Output the (X, Y) coordinate of the center of the cell containing the given text.  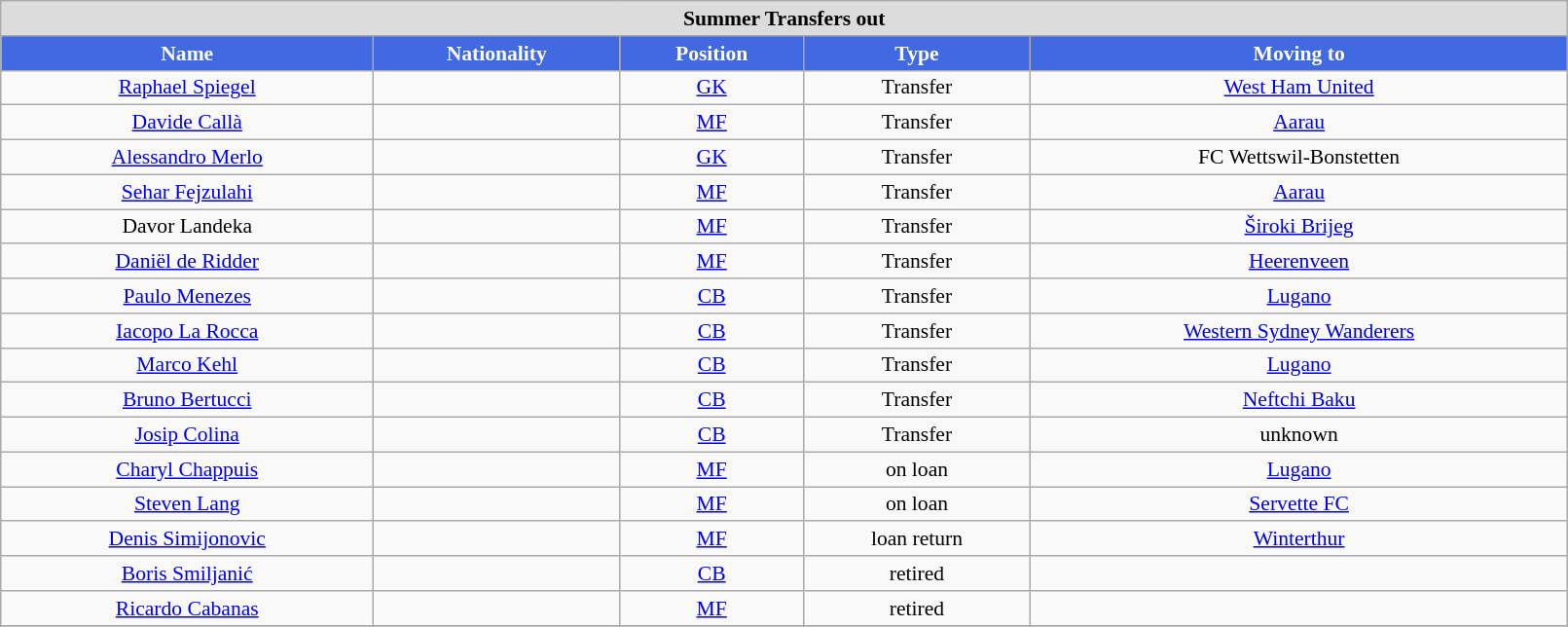
Davide Callà (187, 123)
Position (712, 54)
Name (187, 54)
West Ham United (1298, 88)
FC Wettswil-Bonstetten (1298, 158)
Moving to (1298, 54)
Steven Lang (187, 504)
unknown (1298, 435)
Type (917, 54)
Sehar Fejzulahi (187, 192)
Boris Smiljanić (187, 573)
Nationality (496, 54)
loan return (917, 539)
Winterthur (1298, 539)
Heerenveen (1298, 262)
Daniël de Ridder (187, 262)
Ricardo Cabanas (187, 609)
Josip Colina (187, 435)
Summer Transfers out (784, 18)
Neftchi Baku (1298, 400)
Iacopo La Rocca (187, 331)
Davor Landeka (187, 227)
Alessandro Merlo (187, 158)
Raphael Spiegel (187, 88)
Marco Kehl (187, 365)
Western Sydney Wanderers (1298, 331)
Denis Simijonovic (187, 539)
Paulo Menezes (187, 296)
Široki Brijeg (1298, 227)
Bruno Bertucci (187, 400)
Servette FC (1298, 504)
Charyl Chappuis (187, 469)
